Locate the cell with the specified text and output its [x, y] center coordinate. 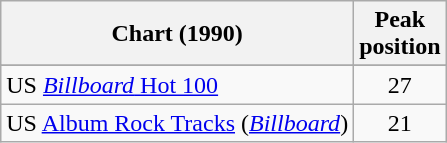
Peakposition [400, 34]
27 [400, 85]
Chart (1990) [178, 34]
US Billboard Hot 100 [178, 85]
21 [400, 123]
US Album Rock Tracks (Billboard) [178, 123]
